Provide the (x, y) coordinate of the cell's center where the given text is located.  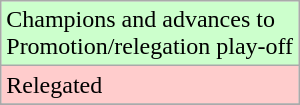
Relegated (150, 85)
Champions and advances toPromotion/relegation play-off (150, 34)
